Identify which cell holds the provided text, then report its (x, y) central coordinate. 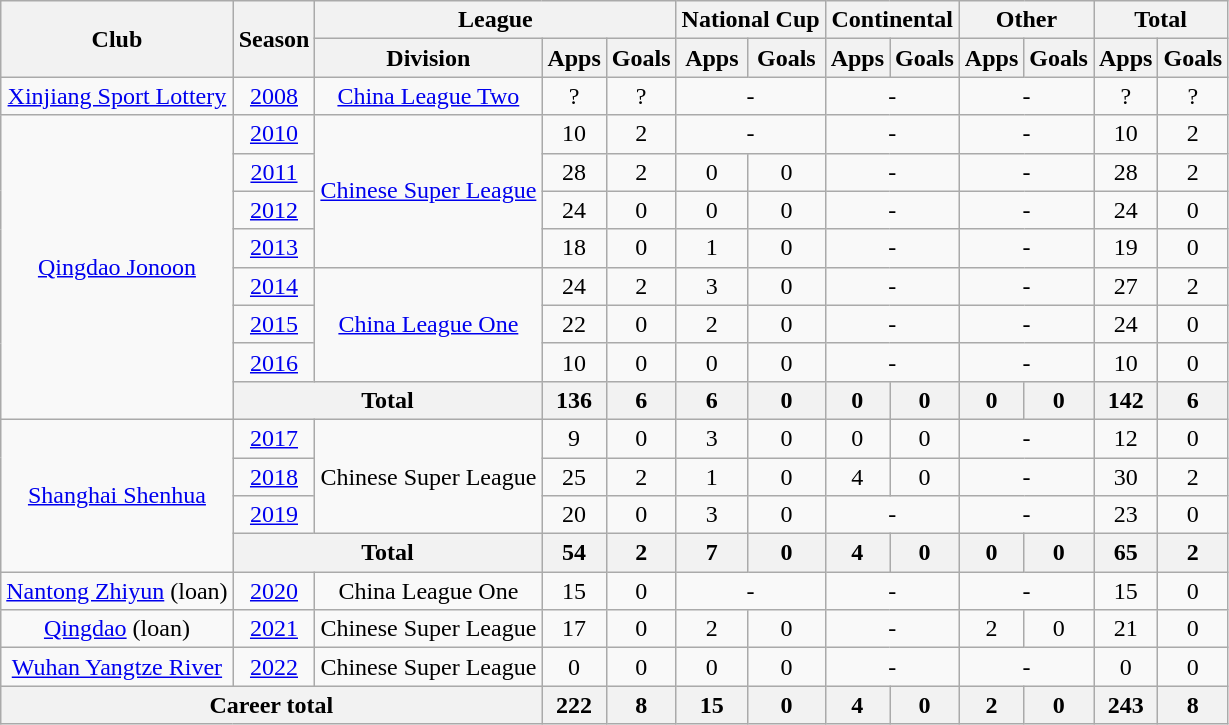
12 (1126, 438)
27 (1126, 286)
Division (428, 58)
Season (274, 39)
Club (117, 39)
League (496, 20)
222 (574, 705)
17 (574, 629)
136 (574, 400)
2014 (274, 286)
Other (1026, 20)
23 (1126, 515)
30 (1126, 477)
China League Two (428, 96)
Xinjiang Sport Lottery (117, 96)
243 (1126, 705)
Career total (272, 705)
Nantong Zhiyun (loan) (117, 591)
22 (574, 324)
2017 (274, 438)
2018 (274, 477)
20 (574, 515)
2015 (274, 324)
21 (1126, 629)
Continental (892, 20)
65 (1126, 553)
Qingdao (loan) (117, 629)
7 (712, 553)
Shanghai Shenhua (117, 495)
2013 (274, 248)
2010 (274, 134)
142 (1126, 400)
Wuhan Yangtze River (117, 667)
Qingdao Jonoon (117, 267)
2008 (274, 96)
National Cup (750, 20)
9 (574, 438)
2019 (274, 515)
25 (574, 477)
2020 (274, 591)
2011 (274, 172)
2012 (274, 210)
2022 (274, 667)
18 (574, 248)
54 (574, 553)
19 (1126, 248)
2016 (274, 362)
2021 (274, 629)
